Capture the cell that displays the provided text and extract its (X, Y) central coordinate. 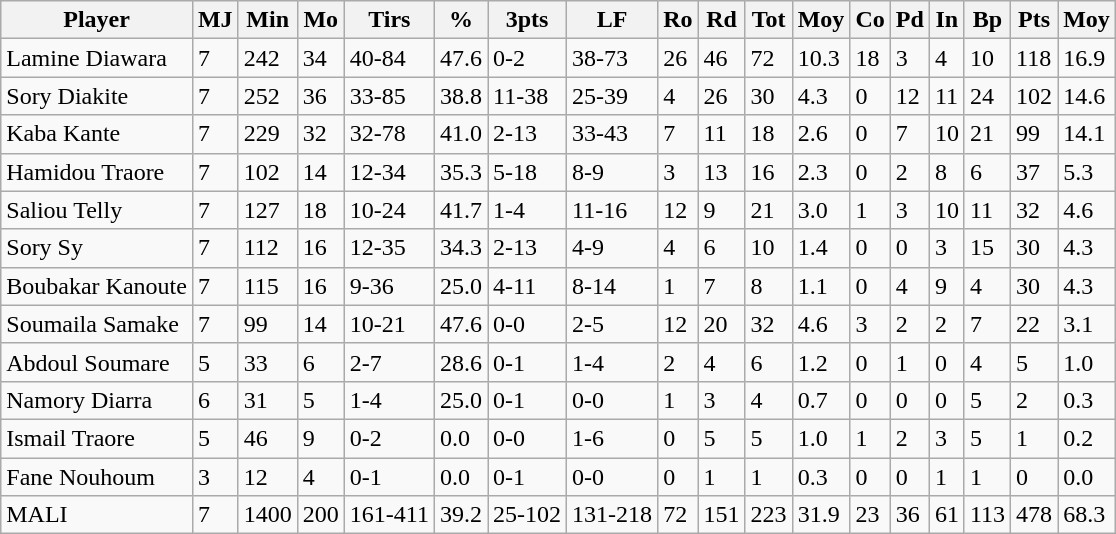
40-84 (389, 58)
Rd (722, 20)
39.2 (460, 515)
5.3 (1087, 172)
229 (268, 134)
2.3 (821, 172)
161-411 (389, 515)
Co (870, 20)
11-38 (528, 96)
33 (268, 362)
112 (268, 248)
Sory Diakite (97, 96)
8-14 (612, 286)
In (946, 20)
0.2 (1087, 438)
118 (1034, 58)
Lamine Diawara (97, 58)
3pts (528, 20)
22 (1034, 324)
252 (268, 96)
Boubakar Kanoute (97, 286)
10-24 (389, 210)
10.3 (821, 58)
13 (722, 172)
12-34 (389, 172)
3.0 (821, 210)
Saliou Telly (97, 210)
4-9 (612, 248)
2-5 (612, 324)
Kaba Kante (97, 134)
478 (1034, 515)
11-16 (612, 210)
Sory Sy (97, 248)
2.6 (821, 134)
Hamidou Traore (97, 172)
Bp (987, 20)
223 (768, 515)
115 (268, 286)
LF (612, 20)
35.3 (460, 172)
10-21 (389, 324)
32-78 (389, 134)
8-9 (612, 172)
31.9 (821, 515)
28.6 (460, 362)
MALI (97, 515)
16.9 (1087, 58)
15 (987, 248)
131-218 (612, 515)
Mo (320, 20)
0.7 (821, 400)
Ismail Traore (97, 438)
Player (97, 20)
14.6 (1087, 96)
34.3 (460, 248)
12-35 (389, 248)
14.1 (1087, 134)
% (460, 20)
33-85 (389, 96)
61 (946, 515)
9-36 (389, 286)
23 (870, 515)
33-43 (612, 134)
5-18 (528, 172)
Soumaila Samake (97, 324)
41.7 (460, 210)
Tot (768, 20)
3.1 (1087, 324)
1.4 (821, 248)
31 (268, 400)
2-7 (389, 362)
1400 (268, 515)
Pd (910, 20)
41.0 (460, 134)
25-102 (528, 515)
34 (320, 58)
Abdoul Soumare (97, 362)
20 (722, 324)
1-6 (612, 438)
151 (722, 515)
Tirs (389, 20)
1.1 (821, 286)
Ro (678, 20)
127 (268, 210)
4-11 (528, 286)
200 (320, 515)
Fane Nouhoum (97, 477)
MJ (215, 20)
113 (987, 515)
38-73 (612, 58)
Namory Diarra (97, 400)
25-39 (612, 96)
1.2 (821, 362)
37 (1034, 172)
242 (268, 58)
38.8 (460, 96)
Min (268, 20)
24 (987, 96)
Pts (1034, 20)
68.3 (1087, 515)
